Pinpoint the cell where the given text exists, returning its [x, y] midpoint coordinate. 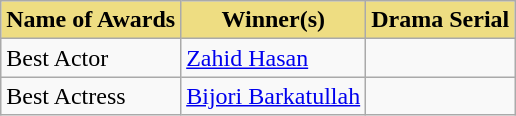
Drama Serial [440, 20]
Winner(s) [274, 20]
Best Actor [91, 58]
Zahid Hasan [274, 58]
Bijori Barkatullah [274, 96]
Best Actress [91, 96]
Name of Awards [91, 20]
